Pinpoint the cell where the given text exists, returning its [X, Y] midpoint coordinate. 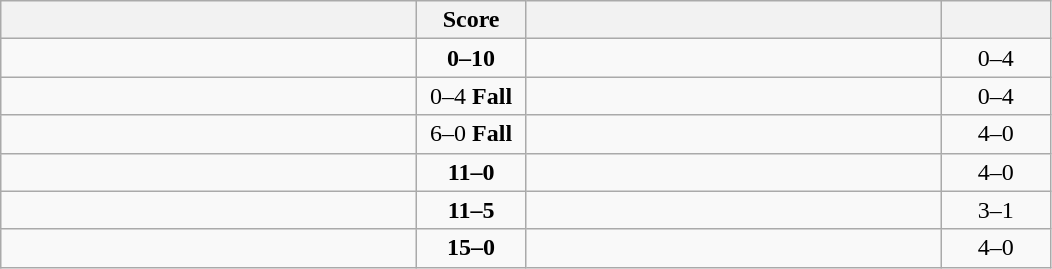
11–5 [472, 210]
0–10 [472, 58]
11–0 [472, 172]
Score [472, 20]
6–0 Fall [472, 134]
3–1 [996, 210]
15–0 [472, 248]
0–4 Fall [472, 96]
